Extract the [X, Y] coordinate from the center of the cell holding the provided text.  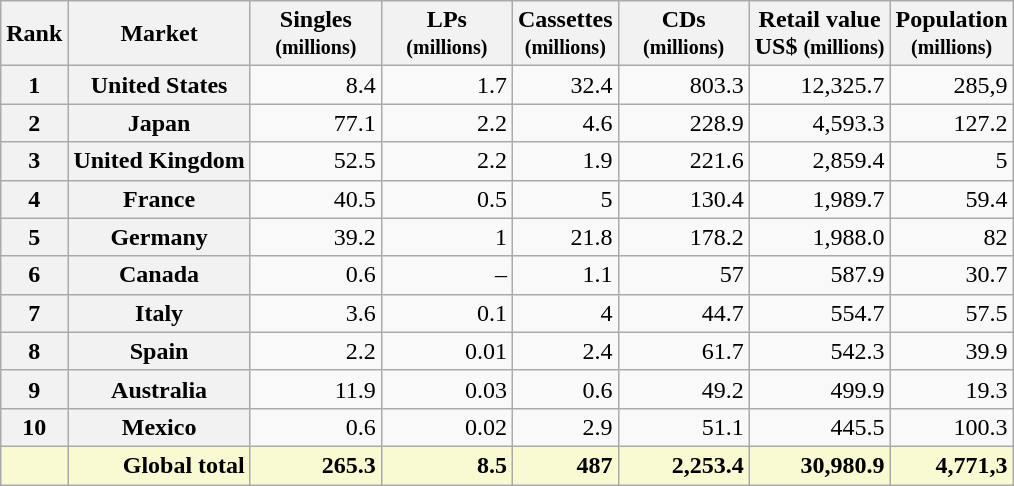
44.7 [684, 313]
1.1 [565, 275]
803.3 [684, 85]
8 [34, 351]
32.4 [565, 85]
10 [34, 427]
19.3 [952, 389]
4,771,3 [952, 465]
2 [34, 123]
57.5 [952, 313]
40.5 [316, 199]
499.9 [820, 389]
Canada [159, 275]
Spain [159, 351]
2.4 [565, 351]
30,980.9 [820, 465]
0.03 [446, 389]
39.2 [316, 237]
487 [565, 465]
Rank [34, 34]
57 [684, 275]
0.5 [446, 199]
4.6 [565, 123]
Global total [159, 465]
11.9 [316, 389]
1,989.7 [820, 199]
228.9 [684, 123]
21.8 [565, 237]
12,325.7 [820, 85]
United States [159, 85]
30.7 [952, 275]
Australia [159, 389]
LPs (millions) [446, 34]
587.9 [820, 275]
554.7 [820, 313]
Japan [159, 123]
445.5 [820, 427]
Singles (millions) [316, 34]
1.7 [446, 85]
8.5 [446, 465]
52.5 [316, 161]
127.2 [952, 123]
2,253.4 [684, 465]
542.3 [820, 351]
265.3 [316, 465]
59.4 [952, 199]
130.4 [684, 199]
51.1 [684, 427]
4,593.3 [820, 123]
France [159, 199]
3 [34, 161]
Retail valueUS$ (millions) [820, 34]
178.2 [684, 237]
Germany [159, 237]
7 [34, 313]
1,988.0 [820, 237]
77.1 [316, 123]
2,859.4 [820, 161]
39.9 [952, 351]
United Kingdom [159, 161]
61.7 [684, 351]
– [446, 275]
Italy [159, 313]
6 [34, 275]
100.3 [952, 427]
49.2 [684, 389]
Mexico [159, 427]
Market [159, 34]
221.6 [684, 161]
0.02 [446, 427]
0.01 [446, 351]
0.1 [446, 313]
82 [952, 237]
CDs (millions) [684, 34]
9 [34, 389]
1.9 [565, 161]
Population(millions) [952, 34]
2.9 [565, 427]
3.6 [316, 313]
285,9 [952, 85]
Cassettes(millions) [565, 34]
8.4 [316, 85]
